Find where the given text appears and provide that cell's center as (x, y) coordinate. 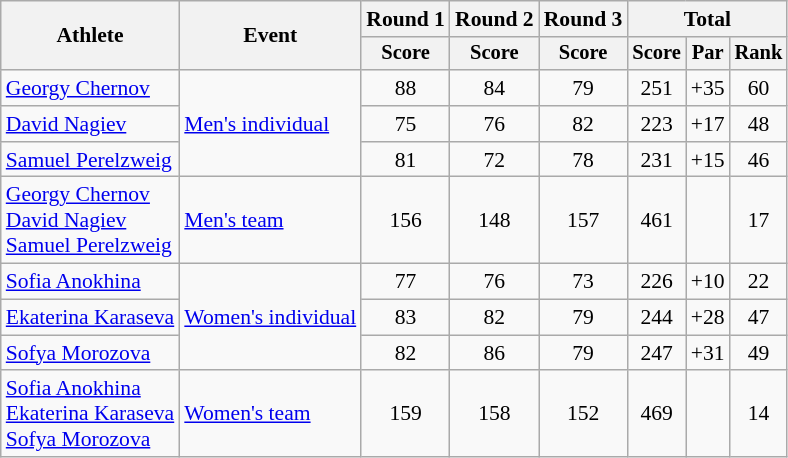
Georgy ChernovDavid NagievSamuel Perelzweig (90, 220)
81 (406, 160)
83 (406, 318)
157 (584, 220)
+15 (708, 160)
84 (494, 88)
+10 (708, 282)
75 (406, 124)
Round 1 (406, 19)
Sofya Morozova (90, 353)
Athlete (90, 36)
78 (584, 160)
+35 (708, 88)
223 (656, 124)
60 (759, 88)
49 (759, 353)
72 (494, 160)
247 (656, 353)
148 (494, 220)
17 (759, 220)
469 (656, 414)
Par (708, 54)
22 (759, 282)
88 (406, 88)
158 (494, 414)
48 (759, 124)
152 (584, 414)
Event (270, 36)
Total (707, 19)
244 (656, 318)
Men's individual (270, 124)
David Nagiev (90, 124)
14 (759, 414)
461 (656, 220)
Georgy Chernov (90, 88)
Women's team (270, 414)
86 (494, 353)
Round 2 (494, 19)
77 (406, 282)
+28 (708, 318)
159 (406, 414)
Samuel Perelzweig (90, 160)
+17 (708, 124)
Women's individual (270, 318)
47 (759, 318)
Sofia Anokhina (90, 282)
Rank (759, 54)
Men's team (270, 220)
231 (656, 160)
46 (759, 160)
226 (656, 282)
Round 3 (584, 19)
156 (406, 220)
251 (656, 88)
Ekaterina Karaseva (90, 318)
Sofia AnokhinaEkaterina KarasevaSofya Morozova (90, 414)
73 (584, 282)
+31 (708, 353)
